Search for the cell housing the specified text and yield its (x, y) center coordinate. 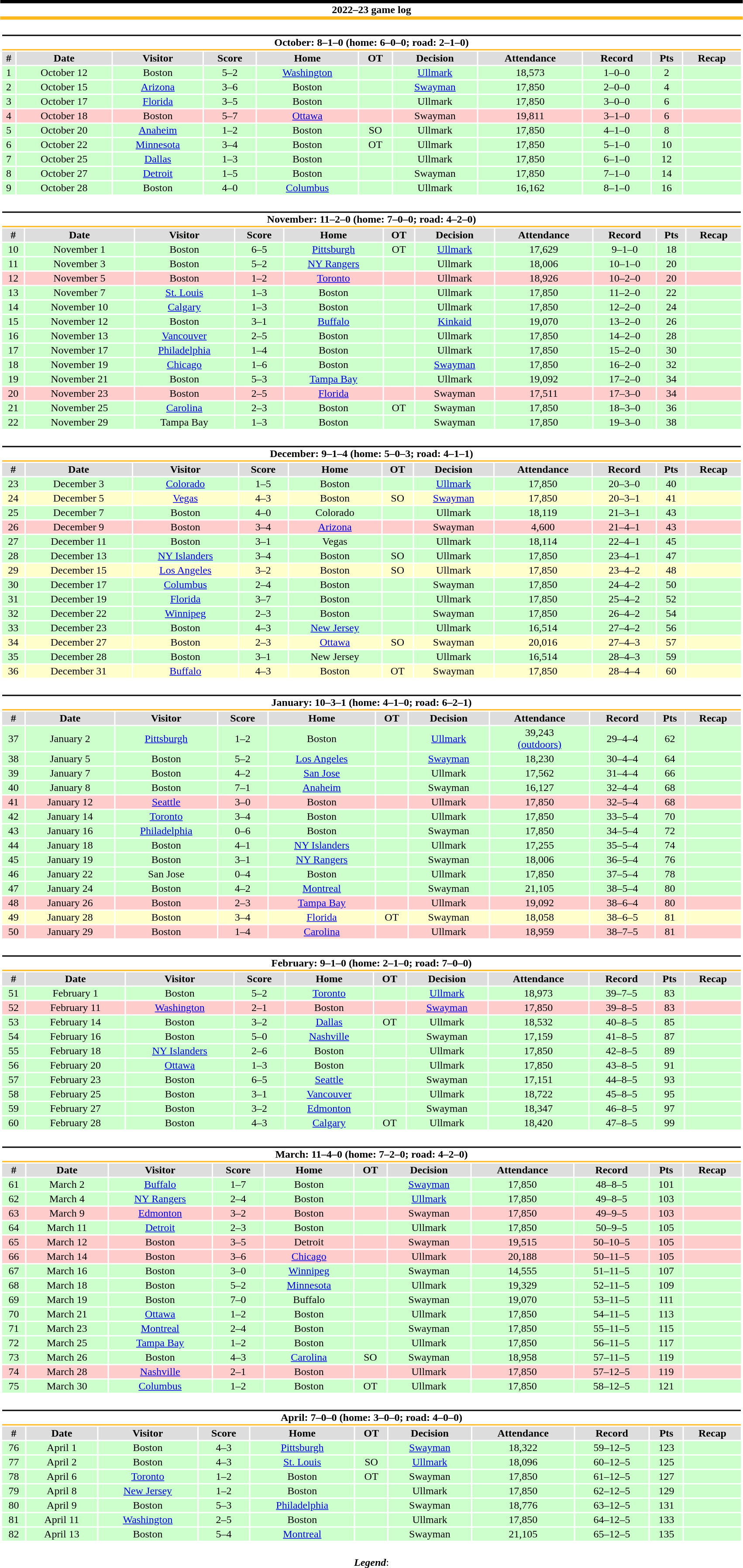
February 18 (75, 1051)
19,329 (522, 1286)
18,096 (523, 1462)
95 (669, 1094)
13 (13, 293)
24–4–2 (624, 585)
25–4–2 (624, 599)
38–6–5 (622, 917)
29–4–4 (622, 739)
43–8–5 (622, 1066)
April 11 (62, 1520)
April 13 (62, 1534)
December 3 (79, 484)
1–7 (238, 1184)
April: 7–0–0 (home: 3–0–0; road: 4–0–0) (371, 1418)
55–11–5 (611, 1328)
54–11–5 (611, 1314)
77 (14, 1462)
115 (666, 1328)
November 5 (79, 278)
December 27 (79, 642)
17,562 (540, 773)
March 4 (67, 1199)
14–2–0 (624, 336)
30–4–4 (622, 759)
7–1–0 (616, 173)
1 (9, 73)
79 (14, 1491)
March 9 (67, 1213)
4–1–0 (616, 131)
38–6–4 (622, 903)
January 19 (70, 860)
27–4–3 (624, 642)
January 2 (70, 739)
March 23 (67, 1328)
February 28 (75, 1123)
39 (13, 773)
65–12–5 (612, 1534)
January 24 (70, 888)
39–8–5 (622, 1008)
131 (666, 1506)
December 17 (79, 585)
November 19 (79, 364)
20,188 (522, 1257)
December 7 (79, 513)
November 3 (79, 264)
17,255 (540, 846)
December 15 (79, 571)
63 (14, 1213)
December 31 (79, 671)
61–12–5 (612, 1477)
February 1 (75, 993)
123 (666, 1448)
17,159 (538, 1037)
3–0–0 (616, 102)
March 11 (67, 1228)
December 23 (79, 628)
February 23 (75, 1080)
25 (13, 513)
18,958 (522, 1357)
49–9–5 (611, 1213)
10–2–0 (624, 278)
April 8 (62, 1491)
18,119 (543, 513)
5–4 (224, 1534)
December 22 (79, 613)
5–7 (230, 116)
39,243(outdoors) (540, 739)
20–3–1 (624, 498)
January 16 (70, 831)
52–11–5 (611, 1286)
18,322 (523, 1448)
April 2 (62, 1462)
35 (13, 657)
127 (666, 1477)
November 13 (79, 336)
50–9–5 (611, 1228)
January 26 (70, 903)
21–4–1 (624, 527)
3 (9, 102)
65 (14, 1242)
17–3–0 (624, 393)
17 (13, 351)
November 21 (79, 379)
November 10 (79, 307)
101 (666, 1184)
3–7 (263, 599)
13–2–0 (624, 322)
November 29 (79, 422)
March 30 (67, 1386)
31 (13, 599)
March 14 (67, 1257)
37 (13, 739)
42 (13, 817)
October 20 (64, 131)
December 19 (79, 599)
17,511 (543, 393)
53–11–5 (611, 1300)
5–0 (259, 1037)
April 6 (62, 1477)
93 (669, 1080)
7 (9, 159)
January 5 (70, 759)
29 (13, 571)
January: 10–3–1 (home: 4–1–0; road: 6–2–1) (371, 703)
18–3–0 (624, 408)
November 25 (79, 408)
61 (14, 1184)
18,420 (538, 1123)
November: 11–2–0 (home: 7–0–0; road: 4–2–0) (371, 219)
109 (666, 1286)
97 (669, 1108)
60–12–5 (612, 1462)
March 18 (67, 1286)
18,532 (538, 1022)
March 26 (67, 1357)
7–0 (238, 1300)
17–2–0 (624, 379)
3–1–0 (616, 116)
October 15 (64, 87)
125 (666, 1462)
45–8–5 (622, 1094)
0–4 (243, 874)
6–1–0 (616, 159)
16,127 (540, 788)
18,230 (540, 759)
35–5–4 (622, 846)
October 22 (64, 144)
October 12 (64, 73)
16–2–0 (624, 364)
117 (666, 1343)
18,573 (530, 73)
33 (13, 628)
21 (13, 408)
36–5–4 (622, 860)
March 12 (67, 1242)
28–4–3 (624, 657)
57–11–5 (611, 1357)
2022–23 game log (371, 10)
9–1–0 (624, 249)
19,811 (530, 116)
33–5–4 (622, 817)
November 12 (79, 322)
75 (14, 1386)
4,600 (543, 527)
27–4–2 (624, 628)
11–2–0 (624, 293)
March 25 (67, 1343)
18,776 (523, 1506)
20,016 (543, 642)
23–4–2 (624, 571)
51–11–5 (611, 1271)
January 14 (70, 817)
121 (666, 1386)
October 18 (64, 116)
38–7–5 (622, 932)
December 9 (79, 527)
34–5–4 (622, 831)
58 (13, 1094)
October 28 (64, 188)
67 (14, 1271)
55 (13, 1051)
46 (13, 874)
57–12–5 (611, 1372)
37–5–4 (622, 874)
133 (666, 1520)
October 17 (64, 102)
5 (9, 131)
March 19 (67, 1300)
9 (9, 188)
40–8–5 (622, 1022)
23–4–1 (624, 556)
73 (14, 1357)
18,973 (538, 993)
64–12–5 (612, 1520)
2–0–0 (616, 87)
58–12–5 (611, 1386)
October 25 (64, 159)
January 29 (70, 932)
26–4–2 (624, 613)
10–1–0 (624, 264)
49–8–5 (611, 1199)
46–8–5 (622, 1108)
Kinkaid (454, 322)
October 27 (64, 173)
23 (13, 484)
135 (666, 1534)
February 25 (75, 1094)
59–12–5 (612, 1448)
32–5–4 (622, 802)
44 (13, 846)
51 (13, 993)
87 (669, 1037)
February 11 (75, 1008)
17,151 (538, 1080)
January 18 (70, 846)
January 22 (70, 874)
107 (666, 1271)
48–8–5 (611, 1184)
18,058 (540, 917)
20–3–0 (624, 484)
19,515 (522, 1242)
2–6 (259, 1051)
17,629 (543, 249)
14,555 (522, 1271)
18,114 (543, 542)
October: 8–1–0 (home: 6–0–0; road: 2–1–0) (371, 43)
111 (666, 1300)
March 28 (67, 1372)
19–3–0 (624, 422)
December 13 (79, 556)
129 (666, 1491)
December 5 (79, 498)
0–6 (243, 831)
5–1–0 (616, 144)
November 1 (79, 249)
21–3–1 (624, 513)
19 (13, 379)
January 7 (70, 773)
December 11 (79, 542)
62–12–5 (612, 1491)
January 12 (70, 802)
15 (13, 322)
16,162 (530, 188)
February 14 (75, 1022)
11 (13, 264)
31–4–4 (622, 773)
November 23 (79, 393)
38–5–4 (622, 888)
8–1–0 (616, 188)
56–11–5 (611, 1343)
28–4–4 (624, 671)
March 21 (67, 1314)
99 (669, 1123)
December: 9–1–4 (home: 5–0–3; road: 4–1–1) (371, 454)
50–10–5 (611, 1242)
15–2–0 (624, 351)
November 17 (79, 351)
1–0–0 (616, 73)
22–4–1 (624, 542)
63–12–5 (612, 1506)
November 7 (79, 293)
February 27 (75, 1108)
82 (14, 1534)
18,722 (538, 1094)
71 (14, 1328)
69 (14, 1300)
42–8–5 (622, 1051)
18,347 (538, 1108)
113 (666, 1314)
February 16 (75, 1037)
53 (13, 1022)
April 9 (62, 1506)
March 16 (67, 1271)
February: 9–1–0 (home: 2–1–0; road: 7–0–0) (371, 963)
April 1 (62, 1448)
89 (669, 1051)
32–4–4 (622, 788)
January 8 (70, 788)
47–8–5 (622, 1123)
50–11–5 (611, 1257)
4–1 (243, 846)
39–7–5 (622, 993)
18,926 (543, 278)
27 (13, 542)
49 (13, 917)
1–6 (259, 364)
January 28 (70, 917)
91 (669, 1066)
44–8–5 (622, 1080)
12–2–0 (624, 307)
85 (669, 1022)
7–1 (243, 788)
41–8–5 (622, 1037)
18,959 (540, 932)
December 28 (79, 657)
March: 11–4–0 (home: 7–2–0; road: 4–2–0) (371, 1154)
February 20 (75, 1066)
March 2 (67, 1184)
